Determine the (X, Y) coordinate at the center of the cell enclosing the given text.  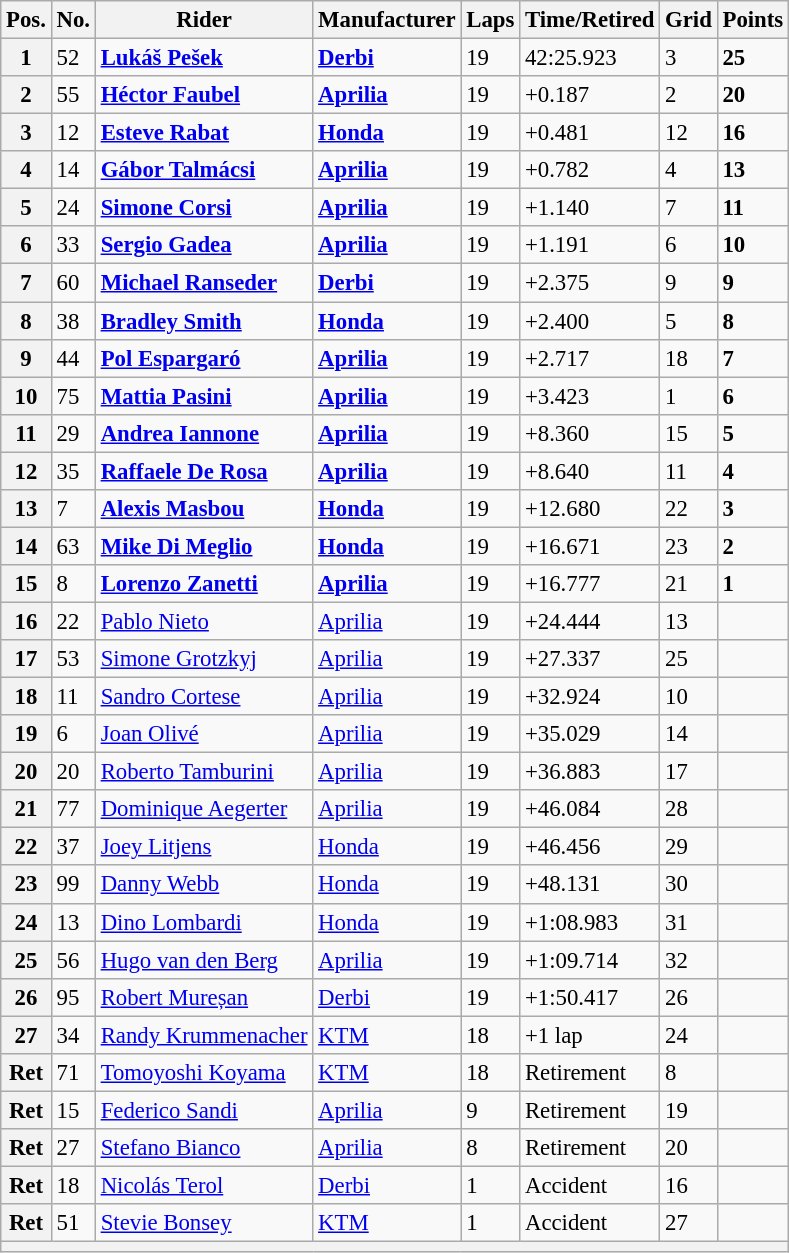
+35.029 (590, 734)
37 (73, 847)
56 (73, 960)
+0.187 (590, 95)
Pol Espargaró (204, 358)
+2.375 (590, 283)
+12.680 (590, 509)
Robert Mureșan (204, 997)
30 (688, 885)
33 (73, 245)
+1:09.714 (590, 960)
Randy Krummenacher (204, 1035)
Manufacturer (387, 20)
Michael Ranseder (204, 283)
95 (73, 997)
Joan Olivé (204, 734)
Nicolás Terol (204, 1185)
53 (73, 659)
+16.777 (590, 584)
+0.782 (590, 170)
Sergio Gadea (204, 245)
Simone Corsi (204, 208)
Stevie Bonsey (204, 1223)
+24.444 (590, 621)
+3.423 (590, 396)
+8.640 (590, 471)
Héctor Faubel (204, 95)
+1:08.983 (590, 922)
35 (73, 471)
60 (73, 283)
+32.924 (590, 697)
+2.400 (590, 321)
Tomoyoshi Koyama (204, 1073)
Esteve Rabat (204, 133)
+48.131 (590, 885)
42:25.923 (590, 58)
Bradley Smith (204, 321)
Mattia Pasini (204, 396)
Gábor Talmácsi (204, 170)
31 (688, 922)
44 (73, 358)
Sandro Cortese (204, 697)
Dominique Aegerter (204, 809)
28 (688, 809)
71 (73, 1073)
+8.360 (590, 433)
+1 lap (590, 1035)
Alexis Masbou (204, 509)
+1.191 (590, 245)
Pos. (26, 20)
Raffaele De Rosa (204, 471)
+46.456 (590, 847)
Andrea Iannone (204, 433)
+36.883 (590, 772)
Federico Sandi (204, 1110)
Hugo van den Berg (204, 960)
Mike Di Meglio (204, 546)
Roberto Tamburini (204, 772)
+27.337 (590, 659)
55 (73, 95)
Time/Retired (590, 20)
Dino Lombardi (204, 922)
+46.084 (590, 809)
+1.140 (590, 208)
Lukáš Pešek (204, 58)
32 (688, 960)
77 (73, 809)
Points (752, 20)
+1:50.417 (590, 997)
52 (73, 58)
75 (73, 396)
Laps (490, 20)
51 (73, 1223)
Danny Webb (204, 885)
Pablo Nieto (204, 621)
Lorenzo Zanetti (204, 584)
Joey Litjens (204, 847)
34 (73, 1035)
Simone Grotzkyj (204, 659)
Stefano Bianco (204, 1148)
+16.671 (590, 546)
No. (73, 20)
+2.717 (590, 358)
Rider (204, 20)
99 (73, 885)
Grid (688, 20)
+0.481 (590, 133)
38 (73, 321)
63 (73, 546)
